Provide the (x, y) coordinate of the cell's center where the given text is located.  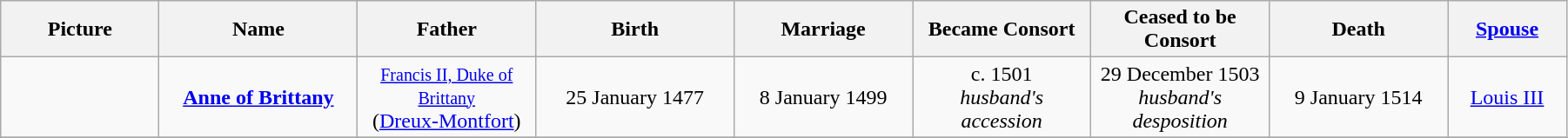
Name (258, 30)
Francis II, Duke of Brittany (Dreux-Montfort) (447, 97)
Spouse (1507, 30)
Louis III (1507, 97)
Birth (635, 30)
Marriage (823, 30)
Became Consort (1002, 30)
9 January 1514 (1359, 97)
29 December 1503 husband's desposition (1180, 97)
Father (447, 30)
25 January 1477 (635, 97)
Death (1359, 30)
Anne of Brittany (258, 97)
c. 1501husband's accession (1002, 97)
Picture (80, 30)
Ceased to be Consort (1180, 30)
8 January 1499 (823, 97)
